Identify which cell holds the provided text, then report its (x, y) central coordinate. 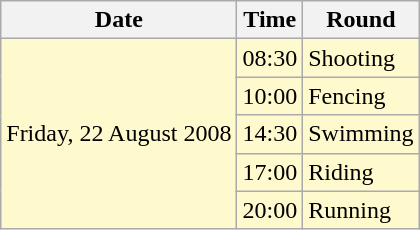
14:30 (270, 134)
10:00 (270, 96)
Round (361, 20)
Date (119, 20)
17:00 (270, 172)
Friday, 22 August 2008 (119, 134)
Time (270, 20)
Swimming (361, 134)
Running (361, 210)
Fencing (361, 96)
20:00 (270, 210)
08:30 (270, 58)
Shooting (361, 58)
Riding (361, 172)
